Scan for the cell matching the given text and deliver its [x, y] coordinate at center. 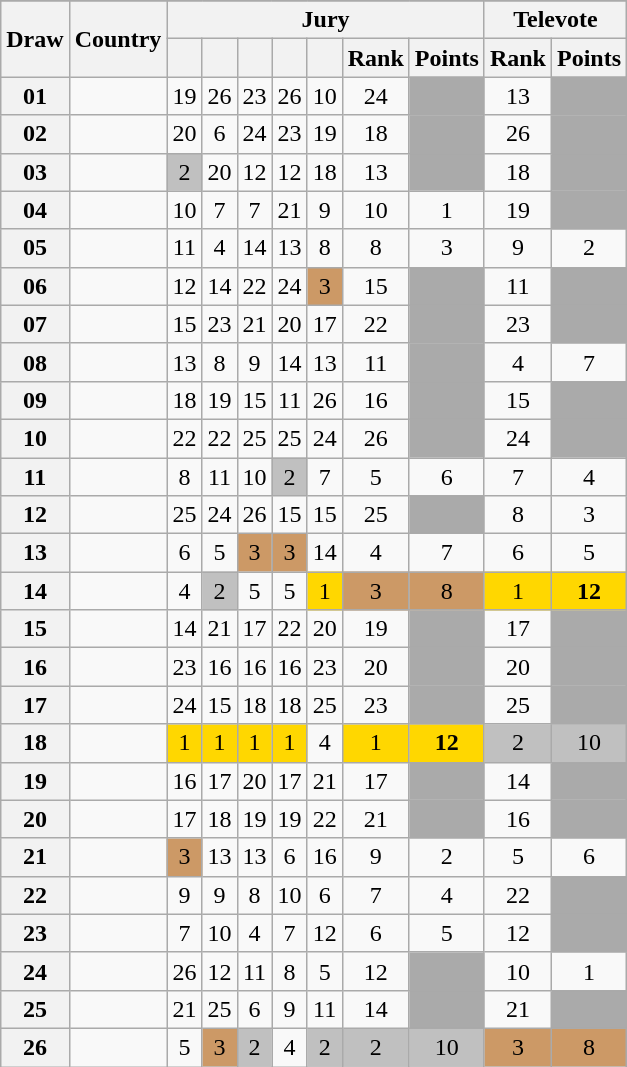
08 [35, 362]
02 [35, 134]
06 [35, 286]
Televote [555, 20]
07 [35, 324]
Country [118, 39]
04 [35, 210]
Draw [35, 39]
03 [35, 172]
05 [35, 248]
01 [35, 96]
Jury [326, 20]
09 [35, 400]
